For the text-containing cell, return its midpoint in (X, Y) coordinate format. 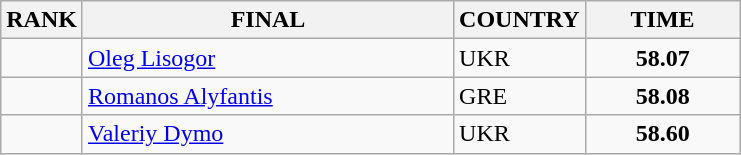
58.08 (662, 96)
58.07 (662, 58)
FINAL (268, 20)
COUNTRY (520, 20)
Valeriy Dymo (268, 134)
Oleg Lisogor (268, 58)
Romanos Alyfantis (268, 96)
58.60 (662, 134)
RANK (42, 20)
GRE (520, 96)
TIME (662, 20)
